Return the (x, y) coordinate for the center point of the cell that contains the specified text.  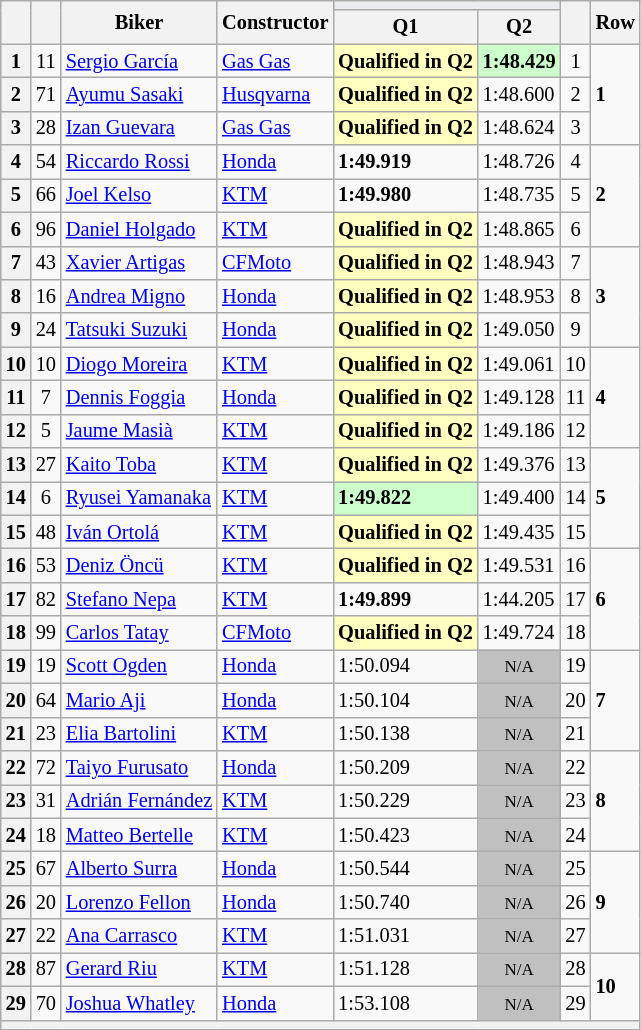
Q2 (520, 27)
1:44.205 (520, 599)
Izan Guevara (139, 128)
43 (46, 263)
Biker (139, 22)
Lorenzo Fellon (139, 902)
53 (46, 565)
66 (46, 195)
1:49.400 (520, 498)
Row (616, 22)
1:48.600 (520, 94)
1:48.726 (520, 162)
Kaito Toba (139, 465)
Stefano Nepa (139, 599)
1:50.209 (405, 767)
Joshua Whatley (139, 1003)
1:49.186 (520, 431)
Sergio García (139, 61)
64 (46, 700)
1:48.735 (520, 195)
1:48.865 (520, 229)
Andrea Migno (139, 296)
Gerard Riu (139, 969)
1:53.108 (405, 1003)
70 (46, 1003)
72 (46, 767)
54 (46, 162)
31 (46, 801)
48 (46, 532)
1:50.740 (405, 902)
71 (46, 94)
1:50.138 (405, 734)
Ayumu Sasaki (139, 94)
1:49.919 (405, 162)
87 (46, 969)
Ryusei Yamanaka (139, 498)
Joel Kelso (139, 195)
Taiyo Furusato (139, 767)
Husqvarna (275, 94)
Q1 (405, 27)
1:48.429 (520, 61)
1:48.624 (520, 128)
Diogo Moreira (139, 364)
Scott Ogden (139, 666)
Mario Aji (139, 700)
Alberto Surra (139, 868)
67 (46, 868)
Ana Carrasco (139, 936)
1:48.943 (520, 263)
1:49.061 (520, 364)
Adrián Fernández (139, 801)
1:49.724 (520, 633)
Elia Bartolini (139, 734)
Tatsuki Suzuki (139, 330)
Constructor (275, 22)
1:50.094 (405, 666)
Carlos Tatay (139, 633)
1:48.953 (520, 296)
99 (46, 633)
Matteo Bertelle (139, 835)
Deniz Öncü (139, 565)
1:49.899 (405, 599)
Daniel Holgado (139, 229)
1:49.435 (520, 532)
1:49.531 (520, 565)
Xavier Artigas (139, 263)
Iván Ortolá (139, 532)
1:49.376 (520, 465)
1:49.128 (520, 397)
1:51.128 (405, 969)
1:50.229 (405, 801)
1:51.031 (405, 936)
82 (46, 599)
Jaume Masià (139, 431)
1:50.423 (405, 835)
Dennis Foggia (139, 397)
1:49.822 (405, 498)
Riccardo Rossi (139, 162)
1:50.104 (405, 700)
1:49.980 (405, 195)
1:50.544 (405, 868)
96 (46, 229)
1:49.050 (520, 330)
